Output the (x, y) coordinate of the center of the cell containing the given text.  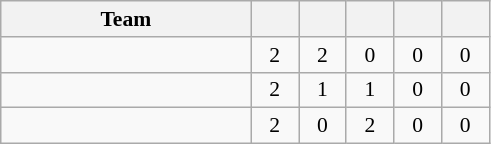
Team (126, 19)
